From the cell containing the given text, extract its center point as (x, y) coordinate. 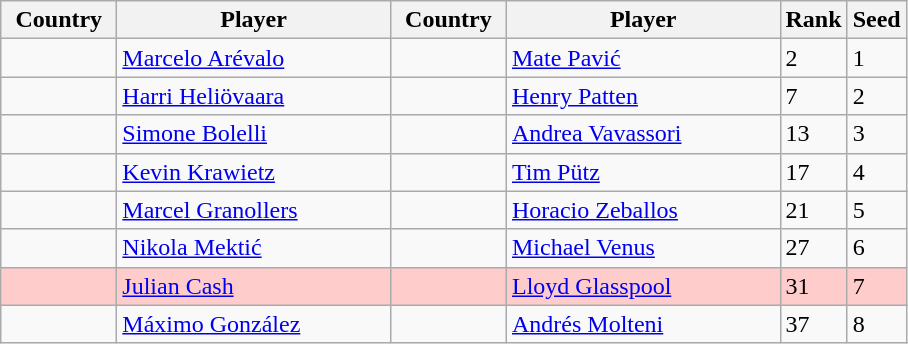
1 (876, 58)
37 (814, 324)
Seed (876, 20)
3 (876, 134)
Michael Venus (643, 248)
27 (814, 248)
Mate Pavić (643, 58)
8 (876, 324)
5 (876, 210)
Máximo González (254, 324)
Rank (814, 20)
4 (876, 172)
13 (814, 134)
Henry Patten (643, 96)
Simone Bolelli (254, 134)
21 (814, 210)
Kevin Krawietz (254, 172)
Marcel Granollers (254, 210)
Andrés Molteni (643, 324)
Lloyd Glasspool (643, 286)
Horacio Zeballos (643, 210)
6 (876, 248)
31 (814, 286)
Harri Heliövaara (254, 96)
Andrea Vavassori (643, 134)
Nikola Mektić (254, 248)
Julian Cash (254, 286)
Tim Pütz (643, 172)
17 (814, 172)
Marcelo Arévalo (254, 58)
